Determine the [x, y] coordinate at the center of the cell enclosing the given text.  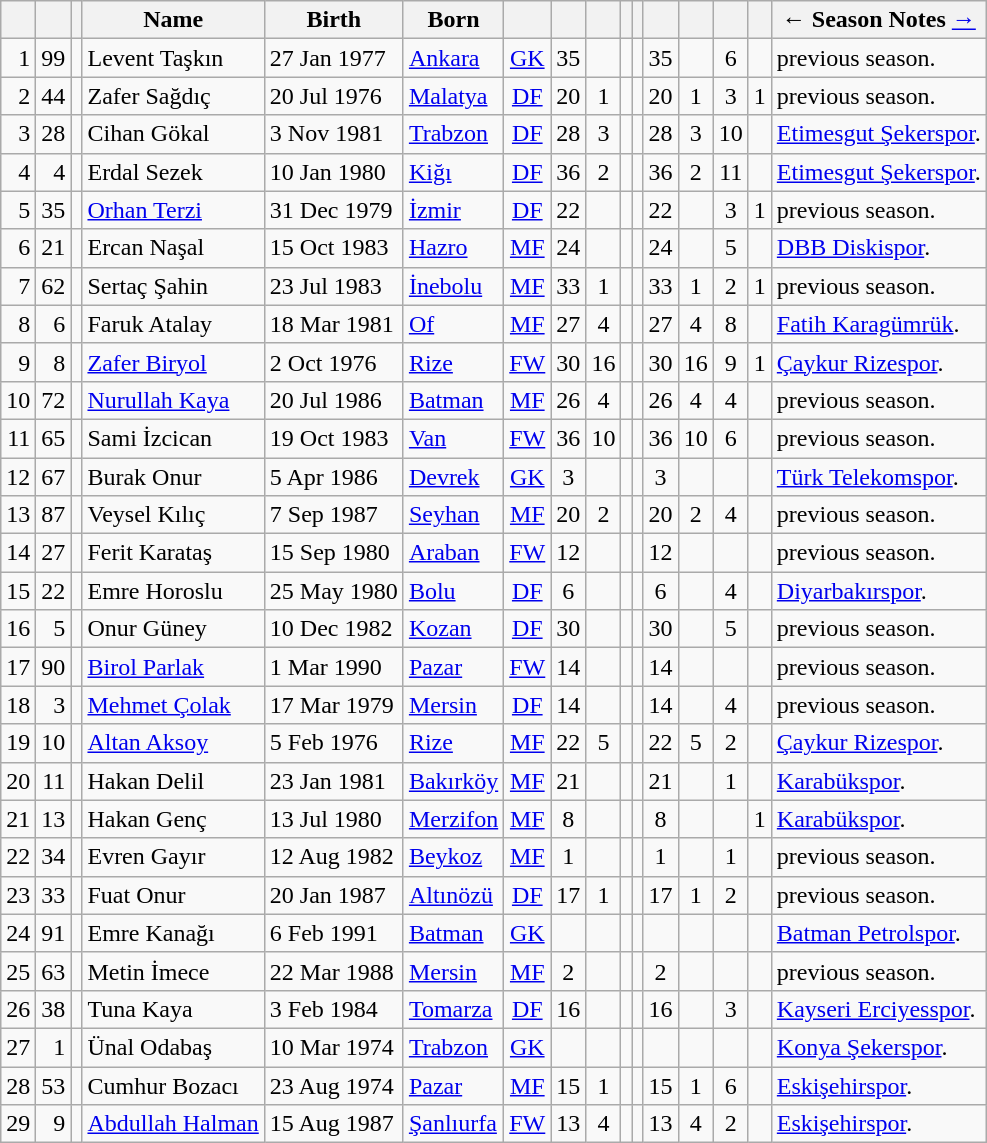
Birol Parlak [173, 667]
23 [18, 895]
Mehmet Çolak [173, 705]
7 [18, 286]
67 [54, 477]
Name [173, 20]
18 [18, 705]
Araban [453, 553]
Sami İzcican [173, 438]
12 Aug 1982 [334, 857]
10 Dec 1982 [334, 629]
Diyarbakırspor. [878, 591]
18 Mar 1981 [334, 324]
87 [54, 515]
31 Dec 1979 [334, 210]
Burak Onur [173, 477]
63 [54, 971]
Faruk Atalay [173, 324]
İzmir [453, 210]
Devrek [453, 477]
38 [54, 1009]
72 [54, 400]
25 May 1980 [334, 591]
Of [453, 324]
19 Oct 1983 [334, 438]
23 Jan 1981 [334, 781]
91 [54, 933]
15 Oct 1983 [334, 248]
29 [18, 1124]
Emre Kanağı [173, 933]
Bakırköy [453, 781]
Fatih Karagümrük. [878, 324]
23 Jul 1983 [334, 286]
53 [54, 1085]
Sertaç Şahin [173, 286]
Levent Taşkın [173, 58]
20 Jan 1987 [334, 895]
Zafer Sağdıç [173, 96]
Kozan [453, 629]
← Season Notes → [878, 20]
7 Sep 1987 [334, 515]
5 Apr 1986 [334, 477]
62 [54, 286]
İnebolu [453, 286]
Kiğı [453, 172]
Beykoz [453, 857]
Konya Şekerspor. [878, 1047]
20 Jul 1986 [334, 400]
Zafer Biryol [173, 362]
Şanlıurfa [453, 1124]
Cihan Gökal [173, 134]
Orhan Terzi [173, 210]
17 Mar 1979 [334, 705]
Hakan Genç [173, 819]
20 Jul 1976 [334, 96]
23 Aug 1974 [334, 1085]
DBB Diskispor. [878, 248]
Hazro [453, 248]
19 [18, 743]
Ercan Naşal [173, 248]
3 Feb 1984 [334, 1009]
Evren Gayır [173, 857]
Seyhan [453, 515]
Erdal Sezek [173, 172]
15 Sep 1980 [334, 553]
34 [54, 857]
6 Feb 1991 [334, 933]
27 Jan 1977 [334, 58]
99 [54, 58]
Fuat Onur [173, 895]
Nurullah Kaya [173, 400]
Tomarza [453, 1009]
Ferit Karataş [173, 553]
Ankara [453, 58]
44 [54, 96]
Born [453, 20]
Van [453, 438]
Metin İmece [173, 971]
90 [54, 667]
Merzifon [453, 819]
3 Nov 1981 [334, 134]
2 Oct 1976 [334, 362]
Bolu [453, 591]
15 Aug 1987 [334, 1124]
Emre Horoslu [173, 591]
5 Feb 1976 [334, 743]
Türk Telekomspor. [878, 477]
Batman Petrolspor. [878, 933]
Malatya [453, 96]
65 [54, 438]
10 Jan 1980 [334, 172]
Hakan Delil [173, 781]
Ünal Odabaş [173, 1047]
Onur Güney [173, 629]
13 Jul 1980 [334, 819]
Tuna Kaya [173, 1009]
22 Mar 1988 [334, 971]
Birth [334, 20]
Abdullah Halman [173, 1124]
Kayseri Erciyesspor. [878, 1009]
Altınözü [453, 895]
Cumhur Bozacı [173, 1085]
1 Mar 1990 [334, 667]
Altan Aksoy [173, 743]
10 Mar 1974 [334, 1047]
25 [18, 971]
Veysel Kılıç [173, 515]
